For the text-containing cell, return its midpoint in [x, y] coordinate format. 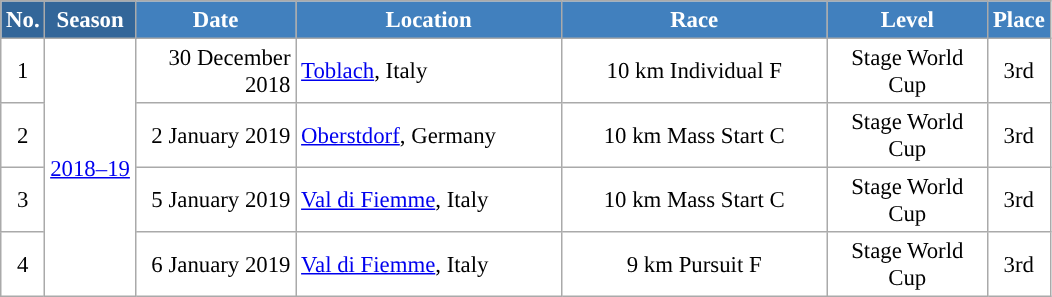
30 December 2018 [216, 72]
Oberstdorf, Germany [429, 136]
2018–19 [90, 168]
Toblach, Italy [429, 72]
5 January 2019 [216, 200]
9 km Pursuit F [694, 264]
1 [23, 72]
Date [216, 20]
4 [23, 264]
3 [23, 200]
Place [1019, 20]
2 [23, 136]
Level [908, 20]
Season [90, 20]
No. [23, 20]
2 January 2019 [216, 136]
10 km Individual F [694, 72]
Race [694, 20]
Location [429, 20]
6 January 2019 [216, 264]
